Find where the given text appears and provide that cell's center as [x, y] coordinate. 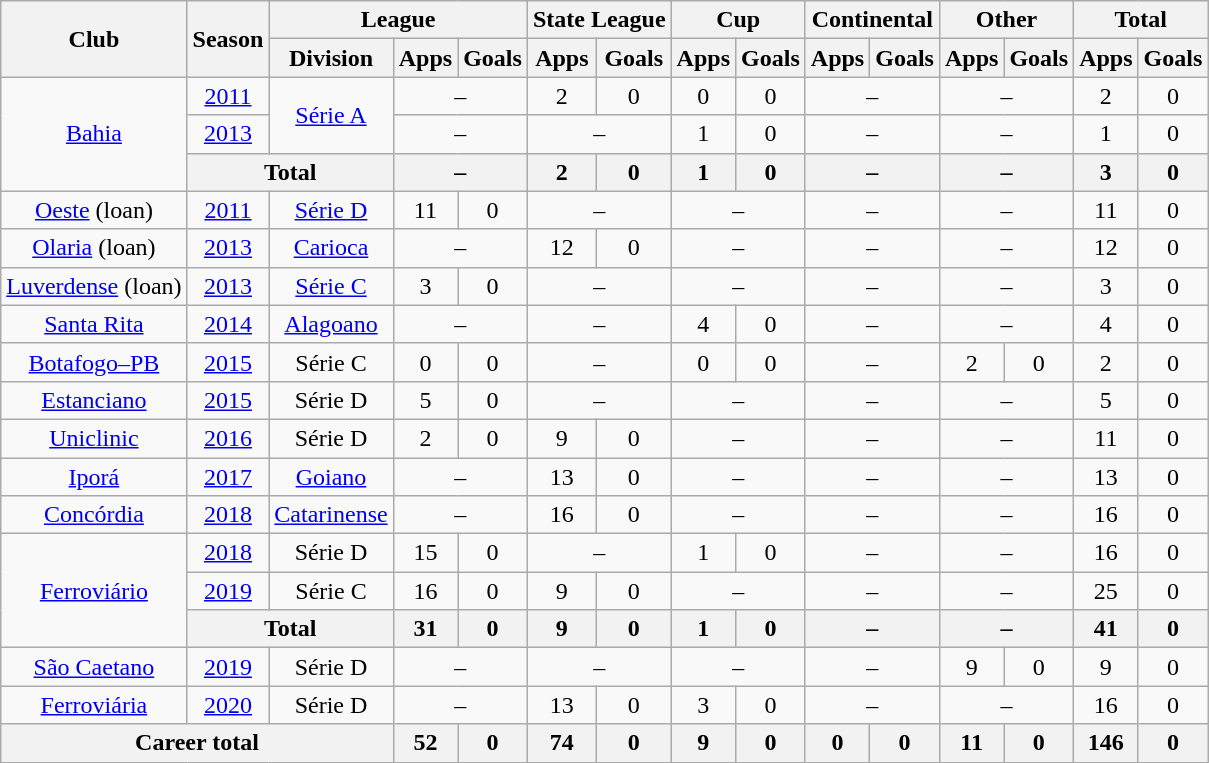
Club [94, 39]
25 [1106, 591]
São Caetano [94, 667]
Ferroviária [94, 705]
Cup [738, 20]
Alagoano [331, 324]
15 [425, 553]
Other [1006, 20]
Olaria (loan) [94, 248]
Oeste (loan) [94, 210]
Iporá [94, 477]
Botafogo–PB [94, 362]
State League [599, 20]
Division [331, 58]
74 [562, 743]
Santa Rita [94, 324]
Continental [872, 20]
2020 [228, 705]
Estanciano [94, 400]
2017 [228, 477]
League [398, 20]
41 [1106, 629]
Carioca [331, 248]
Goiano [331, 477]
Série A [331, 115]
Season [228, 39]
31 [425, 629]
Luverdense (loan) [94, 286]
Ferroviário [94, 591]
Catarinense [331, 515]
2016 [228, 438]
Career total [197, 743]
Bahia [94, 134]
52 [425, 743]
Concórdia [94, 515]
146 [1106, 743]
2014 [228, 324]
Uniclinic [94, 438]
